Scan for the cell matching the given text and deliver its (x, y) coordinate at center. 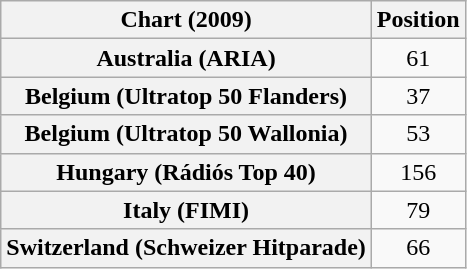
Chart (2009) (186, 20)
Position (418, 20)
79 (418, 210)
Belgium (Ultratop 50 Flanders) (186, 96)
Australia (ARIA) (186, 58)
Switzerland (Schweizer Hitparade) (186, 248)
53 (418, 134)
Belgium (Ultratop 50 Wallonia) (186, 134)
156 (418, 172)
61 (418, 58)
Hungary (Rádiós Top 40) (186, 172)
Italy (FIMI) (186, 210)
37 (418, 96)
66 (418, 248)
